Output the (x, y) coordinate of the center of the cell containing the given text.  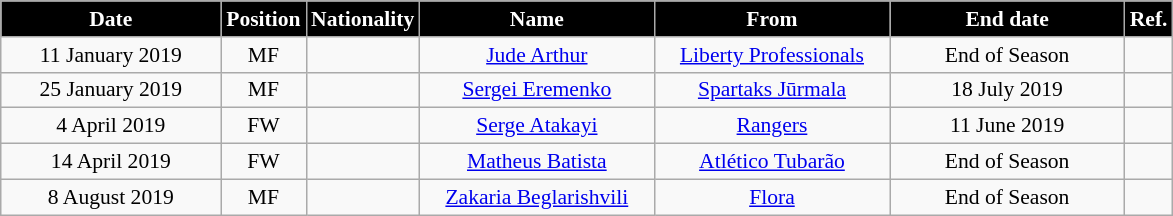
Name (536, 19)
Atlético Tubarão (772, 162)
11 June 2019 (1008, 126)
Jude Arthur (536, 55)
8 August 2019 (111, 197)
Date (111, 19)
From (772, 19)
14 April 2019 (111, 162)
4 April 2019 (111, 126)
Sergei Eremenko (536, 90)
Position (264, 19)
Matheus Batista (536, 162)
Liberty Professionals (772, 55)
Rangers (772, 126)
Zakaria Beglarishvili (536, 197)
18 July 2019 (1008, 90)
Spartaks Jūrmala (772, 90)
Nationality (362, 19)
End date (1008, 19)
11 January 2019 (111, 55)
Flora (772, 197)
Serge Atakayi (536, 126)
25 January 2019 (111, 90)
Ref. (1149, 19)
